Detect which cell encompasses the target text, then output its (X, Y) center coordinate. 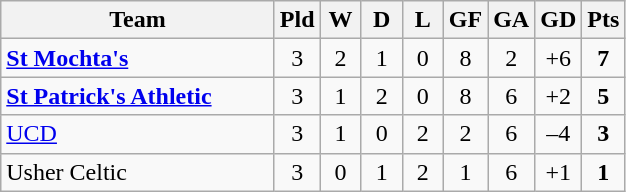
GD (558, 20)
GF (465, 20)
Usher Celtic (138, 172)
St Patrick's Athletic (138, 96)
L (422, 20)
+6 (558, 58)
+1 (558, 172)
Team (138, 20)
W (340, 20)
GA (512, 20)
5 (604, 96)
UCD (138, 134)
D (382, 20)
+2 (558, 96)
Pts (604, 20)
7 (604, 58)
–4 (558, 134)
St Mochta's (138, 58)
Pld (297, 20)
